From the cell containing the given text, extract its center point as (x, y) coordinate. 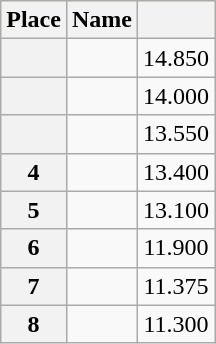
5 (34, 210)
7 (34, 286)
11.300 (176, 324)
11.375 (176, 286)
14.850 (176, 58)
13.100 (176, 210)
4 (34, 172)
11.900 (176, 248)
Place (34, 20)
8 (34, 324)
13.400 (176, 172)
14.000 (176, 96)
6 (34, 248)
Name (102, 20)
13.550 (176, 134)
